Detect which cell encompasses the target text, then output its (X, Y) center coordinate. 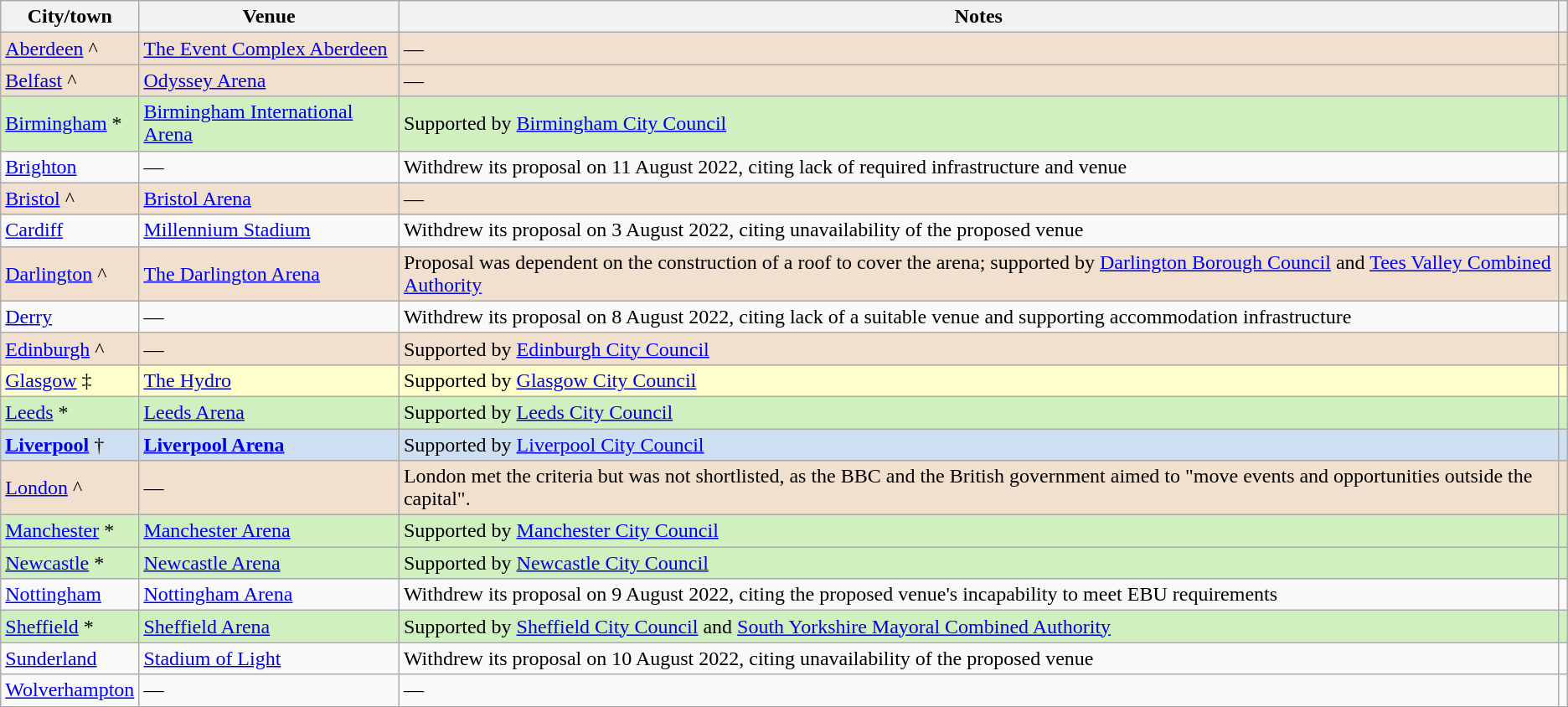
Supported by Manchester City Council (978, 531)
Withdrew its proposal on 8 August 2022, citing lack of a suitable venue and supporting accommodation infrastructure (978, 317)
Supported by Sheffield City Council and South Yorkshire Mayoral Combined Authority (978, 627)
The Darlington Arena (269, 273)
Newcastle * (70, 563)
Supported by Liverpool City Council (978, 445)
City/town (70, 17)
Glasgow ‡ (70, 380)
Darlington ^ (70, 273)
Leeds Arena (269, 412)
Belfast ^ (70, 80)
Withdrew its proposal on 10 August 2022, citing unavailability of the proposed venue (978, 658)
Supported by Birmingham City Council (978, 124)
Withdrew its proposal on 11 August 2022, citing lack of required infrastructure and venue (978, 167)
Sheffield * (70, 627)
Manchester Arena (269, 531)
Sheffield Arena (269, 627)
Derry (70, 317)
Wolverhampton (70, 690)
Manchester * (70, 531)
Cardiff (70, 230)
Supported by Newcastle City Council (978, 563)
Stadium of Light (269, 658)
Bristol Arena (269, 199)
Bristol ^ (70, 199)
Leeds * (70, 412)
Sunderland (70, 658)
Supported by Leeds City Council (978, 412)
Nottingham Arena (269, 595)
Withdrew its proposal on 3 August 2022, citing unavailability of the proposed venue (978, 230)
The Event Complex Aberdeen (269, 49)
Odyssey Arena (269, 80)
Aberdeen ^ (70, 49)
Supported by Glasgow City Council (978, 380)
Notes (978, 17)
Liverpool Arena (269, 445)
Millennium Stadium (269, 230)
Brighton (70, 167)
Supported by Edinburgh City Council (978, 348)
London met the criteria but was not shortlisted, as the BBC and the British government aimed to "move events and opportunities outside the capital". (978, 488)
The Hydro (269, 380)
Birmingham International Arena (269, 124)
Newcastle Arena (269, 563)
Withdrew its proposal on 9 August 2022, citing the proposed venue's incapability to meet EBU requirements (978, 595)
Venue (269, 17)
London ^ (70, 488)
Nottingham (70, 595)
Liverpool † (70, 445)
Edinburgh ^ (70, 348)
Birmingham * (70, 124)
Proposal was dependent on the construction of a roof to cover the arena; supported by Darlington Borough Council and Tees Valley Combined Authority (978, 273)
